Detect which cell encompasses the target text, then output its (X, Y) center coordinate. 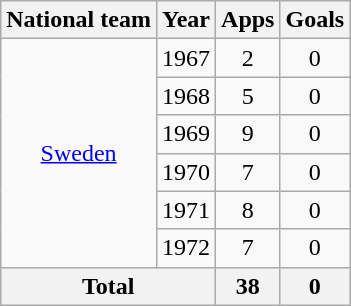
38 (248, 286)
Goals (315, 20)
1972 (186, 248)
Apps (248, 20)
9 (248, 134)
5 (248, 96)
1968 (186, 96)
1969 (186, 134)
1967 (186, 58)
1971 (186, 210)
Sweden (79, 153)
2 (248, 58)
Year (186, 20)
Total (108, 286)
National team (79, 20)
1970 (186, 172)
8 (248, 210)
